Determine the (X, Y) coordinate at the center of the cell enclosing the given text.  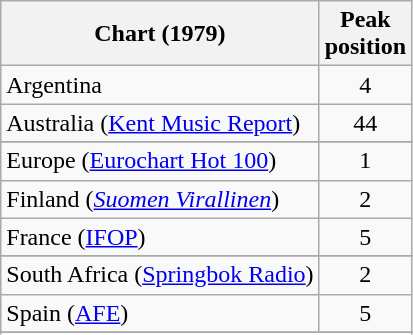
South Africa (Springbok Radio) (160, 275)
Europe (Eurochart Hot 100) (160, 161)
4 (365, 85)
Argentina (160, 85)
Spain (AFE) (160, 313)
Finland (Suomen Virallinen) (160, 199)
1 (365, 161)
44 (365, 123)
France (IFOP) (160, 237)
Peakposition (365, 34)
Australia (Kent Music Report) (160, 123)
Chart (1979) (160, 34)
